Pinpoint the cell where the given text exists, returning its (x, y) midpoint coordinate. 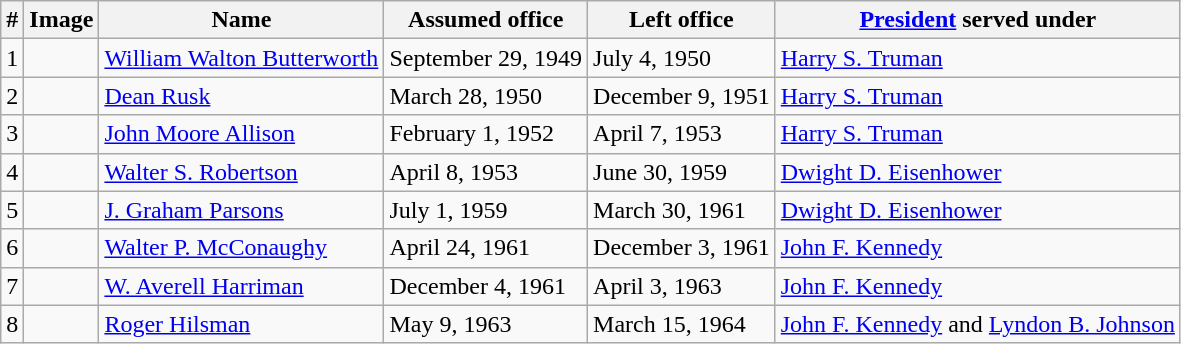
Roger Hilsman (242, 324)
Assumed office (486, 20)
W. Averell Harriman (242, 286)
3 (12, 134)
4 (12, 172)
# (12, 20)
December 4, 1961 (486, 286)
Walter P. McConaughy (242, 248)
May 9, 1963 (486, 324)
7 (12, 286)
Left office (682, 20)
March 15, 1964 (682, 324)
September 29, 1949 (486, 58)
President served under (978, 20)
Name (242, 20)
Walter S. Robertson (242, 172)
William Walton Butterworth (242, 58)
April 24, 1961 (486, 248)
April 7, 1953 (682, 134)
July 4, 1950 (682, 58)
Dean Rusk (242, 96)
March 28, 1950 (486, 96)
December 9, 1951 (682, 96)
8 (12, 324)
April 3, 1963 (682, 286)
J. Graham Parsons (242, 210)
1 (12, 58)
June 30, 1959 (682, 172)
John Moore Allison (242, 134)
6 (12, 248)
July 1, 1959 (486, 210)
John F. Kennedy and Lyndon B. Johnson (978, 324)
December 3, 1961 (682, 248)
February 1, 1952 (486, 134)
April 8, 1953 (486, 172)
2 (12, 96)
Image (62, 20)
5 (12, 210)
March 30, 1961 (682, 210)
